Find where the given text appears and provide that cell's center as (x, y) coordinate. 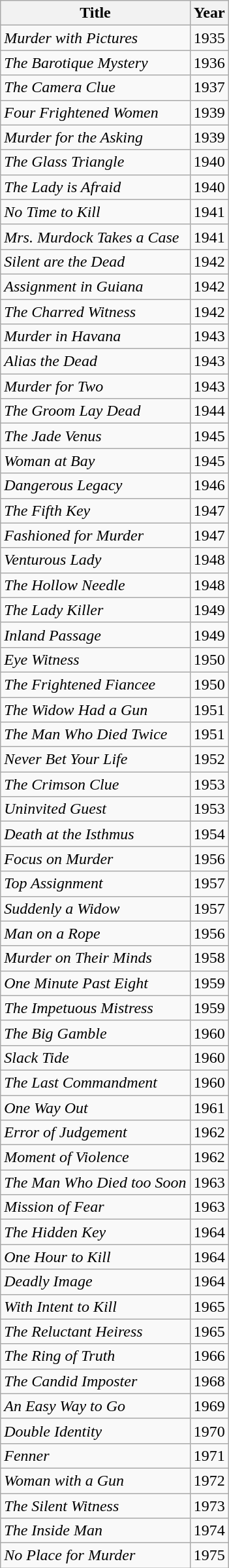
The Reluctant Heiress (95, 1331)
1961 (209, 1108)
Death at the Isthmus (95, 834)
The Lady Killer (95, 610)
Alias the Dead (95, 361)
1972 (209, 1480)
Year (209, 13)
No Place for Murder (95, 1556)
Mrs. Murdock Takes a Case (95, 237)
The Silent Witness (95, 1505)
1952 (209, 759)
Never Bet Your Life (95, 759)
Murder on Their Minds (95, 958)
1936 (209, 63)
No Time to Kill (95, 212)
Title (95, 13)
Silent are the Dead (95, 261)
Woman at Bay (95, 461)
1971 (209, 1456)
1970 (209, 1431)
Inland Passage (95, 635)
The Crimson Clue (95, 784)
Murder for the Asking (95, 137)
Dangerous Legacy (95, 486)
The Widow Had a Gun (95, 709)
1968 (209, 1381)
Eye Witness (95, 659)
Mission of Fear (95, 1207)
Murder in Havana (95, 337)
1973 (209, 1505)
Fenner (95, 1456)
Error of Judgement (95, 1133)
The Jade Venus (95, 436)
Man on a Rope (95, 933)
With Intent to Kill (95, 1307)
One Minute Past Eight (95, 983)
Woman with a Gun (95, 1480)
Murder with Pictures (95, 38)
The Fifth Key (95, 510)
1958 (209, 958)
An Easy Way to Go (95, 1406)
The Big Gamble (95, 1033)
The Man Who Died Twice (95, 735)
The Glass Triangle (95, 162)
The Inside Man (95, 1531)
Top Assignment (95, 884)
The Impetuous Mistress (95, 1008)
The Man Who Died too Soon (95, 1182)
One Way Out (95, 1108)
1974 (209, 1531)
Fashioned for Murder (95, 535)
Four Frightened Women (95, 112)
1935 (209, 38)
Suddenly a Widow (95, 909)
1944 (209, 411)
1975 (209, 1556)
1969 (209, 1406)
Murder for Two (95, 386)
The Camera Clue (95, 88)
The Groom Lay Dead (95, 411)
The Ring of Truth (95, 1356)
1954 (209, 834)
Deadly Image (95, 1282)
The Candid Imposter (95, 1381)
One Hour to Kill (95, 1257)
1946 (209, 486)
The Lady is Afraid (95, 187)
1966 (209, 1356)
Focus on Murder (95, 859)
The Hollow Needle (95, 585)
The Hidden Key (95, 1232)
1937 (209, 88)
Assignment in Guiana (95, 286)
The Last Commandment (95, 1082)
Moment of Violence (95, 1158)
The Charred Witness (95, 312)
Double Identity (95, 1431)
Venturous Lady (95, 560)
Slack Tide (95, 1058)
The Barotique Mystery (95, 63)
Uninvited Guest (95, 809)
The Frightened Fiancee (95, 684)
